Identify which cell holds the provided text, then report its (X, Y) central coordinate. 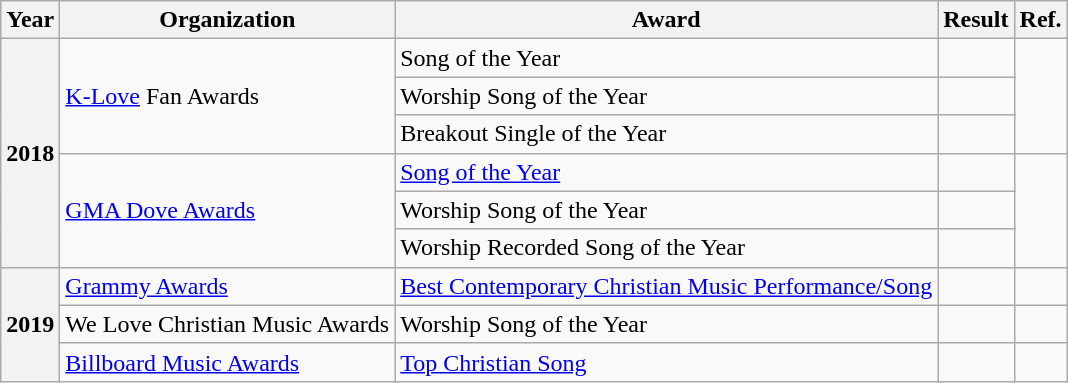
Ref. (1040, 20)
Billboard Music Awards (228, 362)
Organization (228, 20)
Best Contemporary Christian Music Performance/Song (666, 286)
Breakout Single of the Year (666, 134)
We Love Christian Music Awards (228, 324)
2019 (30, 324)
Result (976, 20)
Award (666, 20)
Worship Recorded Song of the Year (666, 248)
2018 (30, 153)
K-Love Fan Awards (228, 96)
GMA Dove Awards (228, 210)
Top Christian Song (666, 362)
Year (30, 20)
Grammy Awards (228, 286)
